Detect which cell encompasses the target text, then output its [X, Y] center coordinate. 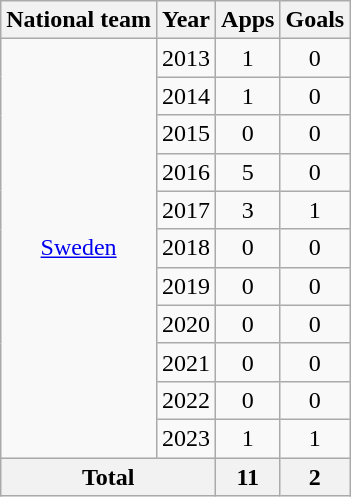
Apps [248, 20]
2023 [186, 438]
2014 [186, 96]
3 [248, 210]
2015 [186, 134]
2018 [186, 248]
Goals [315, 20]
2 [315, 477]
5 [248, 172]
2013 [186, 58]
Sweden [79, 248]
2020 [186, 324]
Total [108, 477]
2019 [186, 286]
2016 [186, 172]
2021 [186, 362]
National team [79, 20]
2017 [186, 210]
2022 [186, 400]
11 [248, 477]
Year [186, 20]
